Return [x, y] of the center of cell containing provided text 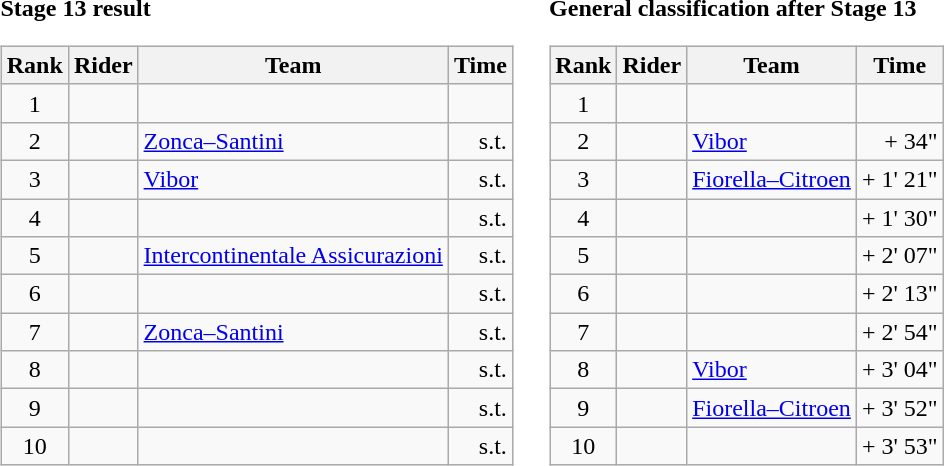
+ 3' 52" [900, 408]
+ 3' 04" [900, 370]
Intercontinentale Assicurazioni [293, 256]
+ 3' 53" [900, 446]
+ 1' 21" [900, 179]
+ 34" [900, 141]
+ 2' 07" [900, 256]
+ 2' 54" [900, 332]
+ 2' 13" [900, 294]
+ 1' 30" [900, 217]
